Return the (X, Y) coordinate for the center point of the cell that contains the specified text.  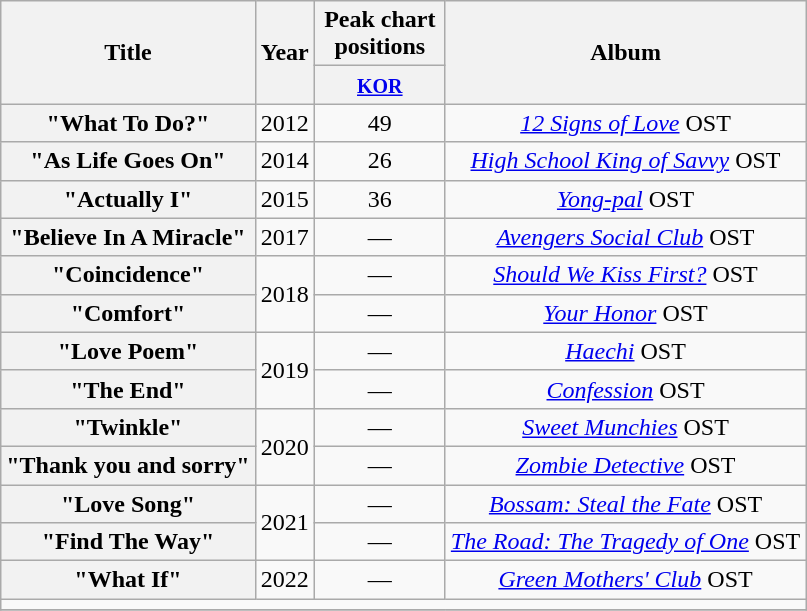
36 (380, 199)
Bossam: Steal the Fate OST (625, 503)
KOR (380, 85)
Zombie Detective OST (625, 465)
The Road: The Tragedy of One OST (625, 542)
"Twinkle" (128, 427)
2015 (284, 199)
"Love Poem" (128, 351)
"Love Song" (128, 503)
Avengers Social Club OST (625, 237)
2021 (284, 522)
"Comfort" (128, 313)
Green Mothers' Club OST (625, 580)
2012 (284, 123)
12 Signs of Love OST (625, 123)
High School King of Savvy OST (625, 161)
"What To Do?" (128, 123)
"Find The Way" (128, 542)
"Coincidence" (128, 275)
2014 (284, 161)
2022 (284, 580)
"What If" (128, 580)
49 (380, 123)
Title (128, 52)
2020 (284, 446)
"As Life Goes On" (128, 161)
2019 (284, 370)
"Thank you and sorry" (128, 465)
2017 (284, 237)
Year (284, 52)
Album (625, 52)
26 (380, 161)
2018 (284, 294)
Sweet Munchies OST (625, 427)
Should We Kiss First? OST (625, 275)
"Believe In A Miracle" (128, 237)
"The End" (128, 389)
Peak chart positions (380, 34)
Haechi OST (625, 351)
Yong-pal OST (625, 199)
Your Honor OST (625, 313)
Confession OST (625, 389)
"Actually I" (128, 199)
